Provide the (X, Y) coordinate of the cell's center where the given text is located.  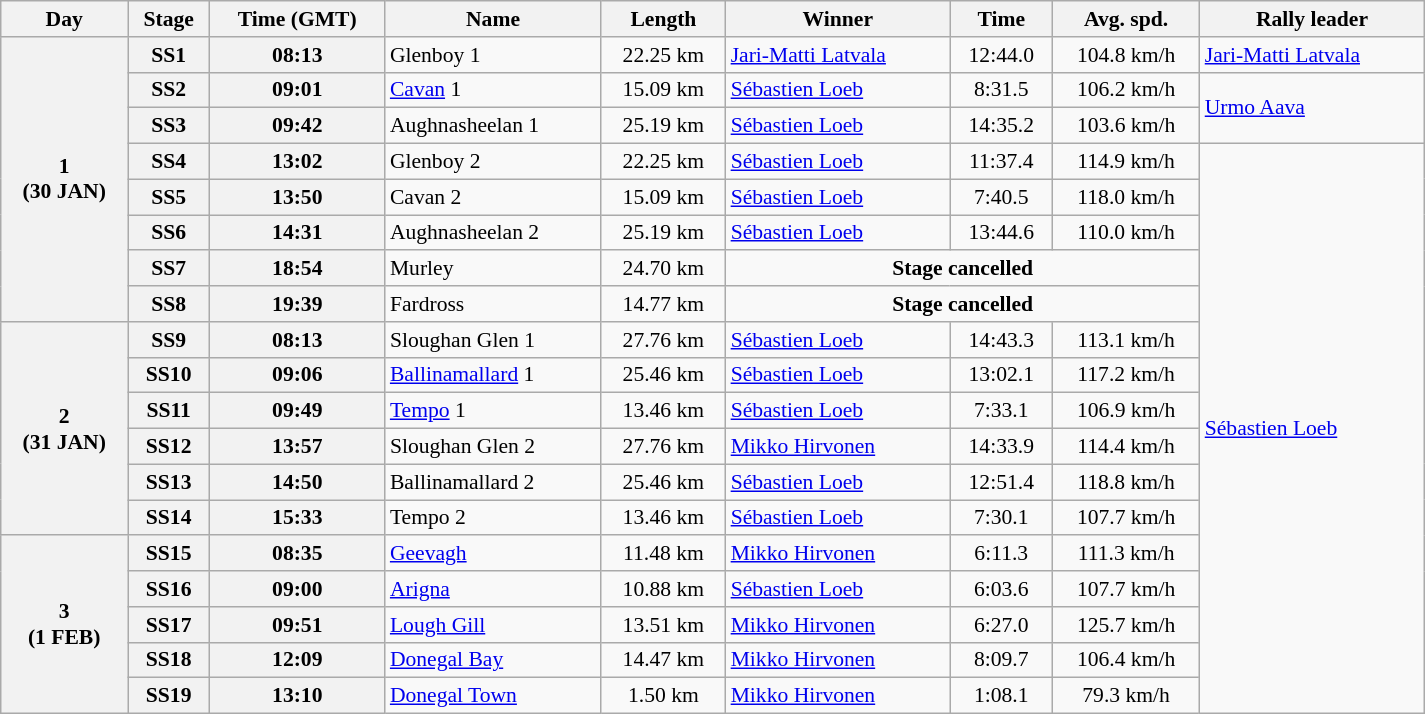
SS7 (169, 269)
Ballinamallard 2 (493, 482)
118.0 km/h (1126, 197)
SS6 (169, 233)
104.8 km/h (1126, 55)
13:02.1 (1001, 375)
14:35.2 (1001, 126)
SS5 (169, 197)
11.48 km (663, 554)
Day (64, 19)
Geevagh (493, 554)
13:02 (298, 162)
14:33.9 (1001, 447)
2(31 JAN) (64, 429)
Lough Gill (493, 625)
SS8 (169, 304)
SS18 (169, 660)
SS14 (169, 518)
SS15 (169, 554)
8:09.7 (1001, 660)
Length (663, 19)
Fardross (493, 304)
SS16 (169, 589)
13:44.6 (1001, 233)
Rally leader (1312, 19)
Aughnasheelan 2 (493, 233)
SS17 (169, 625)
24.70 km (663, 269)
13.51 km (663, 625)
8:31.5 (1001, 90)
09:01 (298, 90)
09:51 (298, 625)
SS11 (169, 411)
12:09 (298, 660)
13:10 (298, 696)
Donegal Town (493, 696)
18:54 (298, 269)
12:51.4 (1001, 482)
14:31 (298, 233)
Murley (493, 269)
08:35 (298, 554)
11:37.4 (1001, 162)
110.0 km/h (1126, 233)
118.8 km/h (1126, 482)
Winner (838, 19)
103.6 km/h (1126, 126)
Time (GMT) (298, 19)
7:33.1 (1001, 411)
1.50 km (663, 696)
114.4 km/h (1126, 447)
Ballinamallard 1 (493, 375)
09:42 (298, 126)
SS12 (169, 447)
79.3 km/h (1126, 696)
Sloughan Glen 2 (493, 447)
09:06 (298, 375)
113.1 km/h (1126, 340)
106.9 km/h (1126, 411)
SS10 (169, 375)
Sloughan Glen 1 (493, 340)
111.3 km/h (1126, 554)
SS13 (169, 482)
09:49 (298, 411)
SS9 (169, 340)
6:03.6 (1001, 589)
SS3 (169, 126)
6:27.0 (1001, 625)
12:44.0 (1001, 55)
Tempo 2 (493, 518)
SS19 (169, 696)
7:30.1 (1001, 518)
SS2 (169, 90)
Avg. spd. (1126, 19)
117.2 km/h (1126, 375)
Cavan 1 (493, 90)
Donegal Bay (493, 660)
13:57 (298, 447)
1(30 JAN) (64, 180)
Time (1001, 19)
Tempo 1 (493, 411)
14.47 km (663, 660)
SS1 (169, 55)
Glenboy 2 (493, 162)
SS4 (169, 162)
Urmo Aava (1312, 108)
114.9 km/h (1126, 162)
Name (493, 19)
6:11.3 (1001, 554)
Cavan 2 (493, 197)
19:39 (298, 304)
Stage (169, 19)
14:50 (298, 482)
15:33 (298, 518)
13:50 (298, 197)
106.4 km/h (1126, 660)
Arigna (493, 589)
125.7 km/h (1126, 625)
09:00 (298, 589)
3(1 FEB) (64, 625)
Aughnasheelan 1 (493, 126)
14:43.3 (1001, 340)
7:40.5 (1001, 197)
Glenboy 1 (493, 55)
106.2 km/h (1126, 90)
10.88 km (663, 589)
14.77 km (663, 304)
1:08.1 (1001, 696)
